Extract the [X, Y] coordinate from the center of the cell holding the provided text.  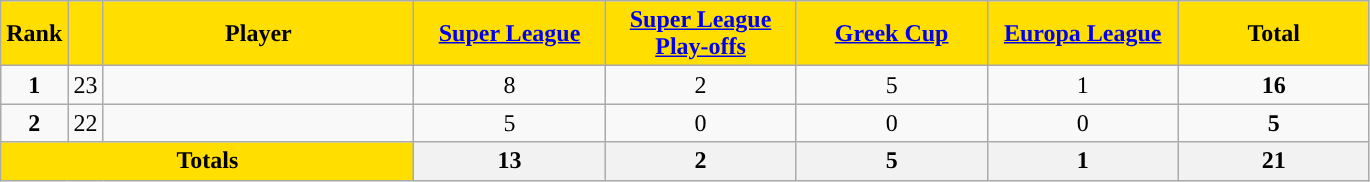
21 [1274, 161]
13 [510, 161]
Greek Cup [892, 34]
Super League Play-offs [700, 34]
23 [86, 85]
Europa League [1082, 34]
8 [510, 85]
Total [1274, 34]
Rank [34, 34]
22 [86, 123]
Super League [510, 34]
Totals [208, 161]
Player [258, 34]
16 [1274, 85]
